Identify which cell holds the provided text, then report its (X, Y) central coordinate. 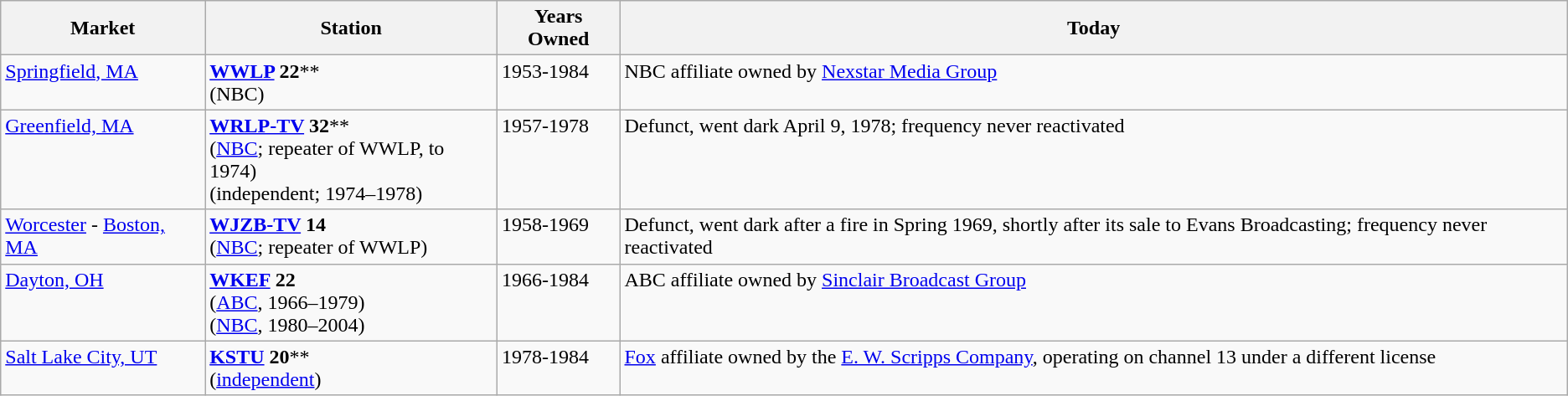
Years Owned (559, 28)
WWLP 22**(NBC) (352, 82)
KSTU 20** (independent) (352, 368)
1958-1969 (559, 236)
Station (352, 28)
Fox affiliate owned by the E. W. Scripps Company, operating on channel 13 under a different license (1094, 368)
1957-1978 (559, 159)
WRLP-TV 32**(NBC; repeater of WWLP, to 1974)(independent; 1974–1978) (352, 159)
Salt Lake City, UT (103, 368)
WKEF 22(ABC, 1966–1979)(NBC, 1980–2004) (352, 302)
1966-1984 (559, 302)
Defunct, went dark April 9, 1978; frequency never reactivated (1094, 159)
Defunct, went dark after a fire in Spring 1969, shortly after its sale to Evans Broadcasting; frequency never reactivated (1094, 236)
Greenfield, MA (103, 159)
1953-1984 (559, 82)
Market (103, 28)
WJZB-TV 14(NBC; repeater of WWLP) (352, 236)
ABC affiliate owned by Sinclair Broadcast Group (1094, 302)
NBC affiliate owned by Nexstar Media Group (1094, 82)
Springfield, MA (103, 82)
Today (1094, 28)
Worcester - Boston, MA (103, 236)
1978-1984 (559, 368)
Dayton, OH (103, 302)
